Provide the (x, y) coordinate of the cell's center where the given text is located.  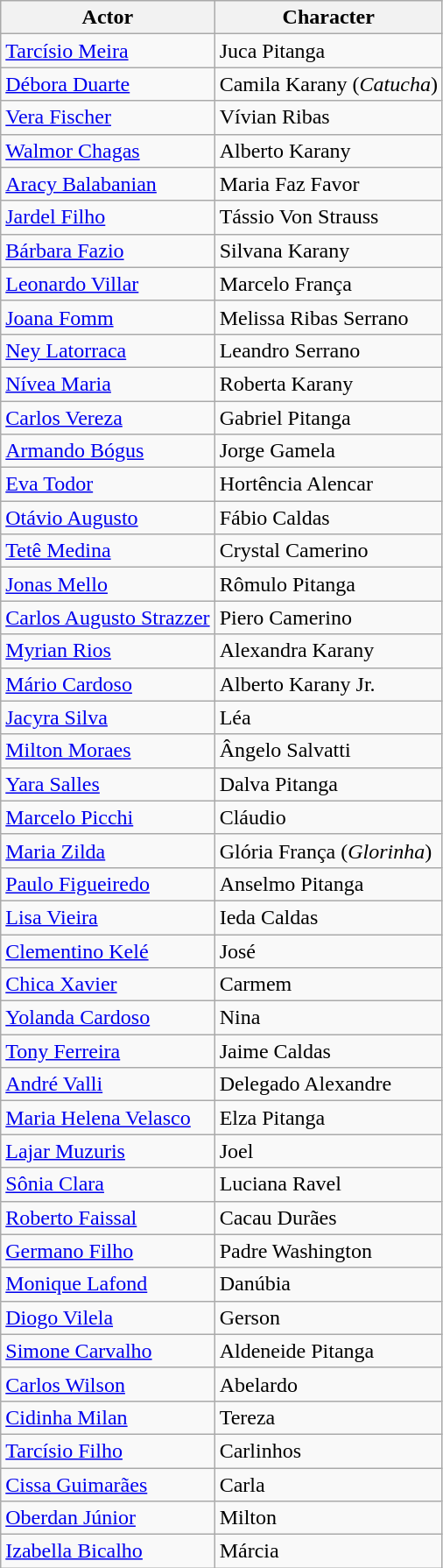
Alberto Karany Jr. (328, 684)
Carlos Augusto Strazzer (108, 618)
Maria Zilda (108, 851)
Fábio Caldas (328, 518)
André Valli (108, 1084)
Alberto Karany (328, 151)
Jardel Filho (108, 217)
Alexandra Karany (328, 651)
Camila Karany (Catucha) (328, 84)
Yolanda Cardoso (108, 1018)
Cláudio (328, 817)
Nina (328, 1018)
Rômulo Pitanga (328, 584)
Danúbia (328, 1284)
Piero Camerino (328, 618)
Ângelo Salvatti (328, 751)
Paulo Figueiredo (108, 884)
Otávio Augusto (108, 518)
Padre Washington (328, 1251)
Maria Faz Favor (328, 184)
Ney Latorraca (108, 350)
Vera Fischer (108, 117)
Leonardo Villar (108, 284)
Carlos Vereza (108, 418)
Myrian Rios (108, 651)
Glória França (Glorinha) (328, 851)
Actor (108, 18)
Tereza (328, 1417)
Lisa Vieira (108, 917)
Aracy Balabanian (108, 184)
Lajar Muzuris (108, 1151)
Joel (328, 1151)
Anselmo Pitanga (328, 884)
Juca Pitanga (328, 51)
Carmem (328, 985)
Silvana Karany (328, 251)
Carlos Wilson (108, 1384)
Cacau Durães (328, 1218)
Eva Todor (108, 484)
Vívian Ribas (328, 117)
Gerson (328, 1317)
Crystal Camerino (328, 551)
Walmor Chagas (108, 151)
Izabella Bicalho (108, 1551)
Roberta Karany (328, 384)
Elza Pitanga (328, 1118)
Delegado Alexandre (328, 1084)
Tony Ferreira (108, 1051)
Luciana Ravel (328, 1184)
José (328, 950)
Marcelo França (328, 284)
Melissa Ribas Serrano (328, 317)
Cidinha Milan (108, 1417)
Chica Xavier (108, 985)
Marcelo Picchi (108, 817)
Jacyra Silva (108, 717)
Joana Fomm (108, 317)
Tássio Von Strauss (328, 217)
Armando Bógus (108, 451)
Leandro Serrano (328, 350)
Aldeneide Pitanga (328, 1351)
Milton (328, 1518)
Márcia (328, 1551)
Character (328, 18)
Abelardo (328, 1384)
Tarcísio Meira (108, 51)
Yara Salles (108, 784)
Hortência Alencar (328, 484)
Débora Duarte (108, 84)
Jonas Mello (108, 584)
Tarcísio Filho (108, 1451)
Diogo Vilela (108, 1317)
Germano Filho (108, 1251)
Tetê Medina (108, 551)
Cissa Guimarães (108, 1485)
Monique Lafond (108, 1284)
Sônia Clara (108, 1184)
Bárbara Fazio (108, 251)
Maria Helena Velasco (108, 1118)
Clementino Kelé (108, 950)
Jorge Gamela (328, 451)
Ieda Caldas (328, 917)
Léa (328, 717)
Mário Cardoso (108, 684)
Milton Moraes (108, 751)
Jaime Caldas (328, 1051)
Oberdan Júnior (108, 1518)
Simone Carvalho (108, 1351)
Dalva Pitanga (328, 784)
Carla (328, 1485)
Nívea Maria (108, 384)
Gabriel Pitanga (328, 418)
Carlinhos (328, 1451)
Roberto Faissal (108, 1218)
